Determine the (x, y) coordinate at the center of the cell enclosing the given text.  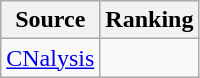
CNalysis (50, 58)
Source (50, 20)
Ranking (150, 20)
